Provide the (x, y) coordinate of the cell's center where the given text is located.  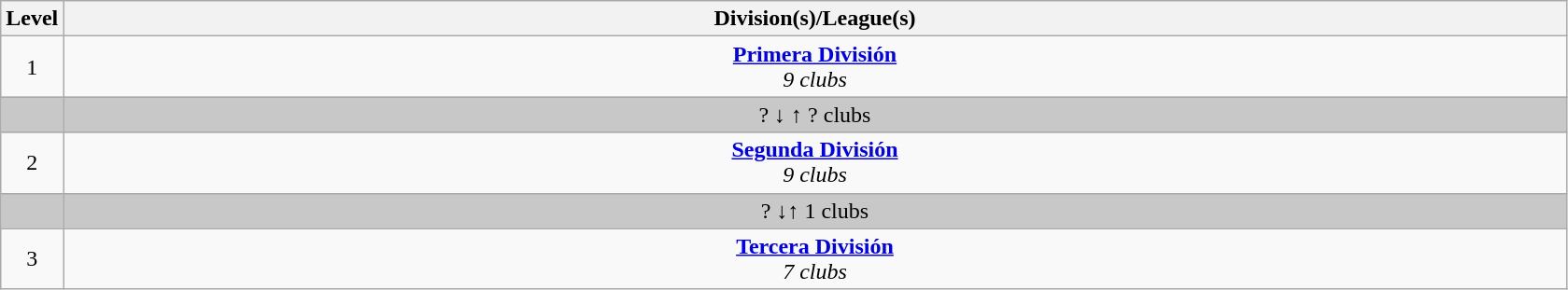
3 (32, 259)
Segunda División9 clubs (814, 162)
Level (32, 19)
Tercera División7 clubs (814, 259)
Primera División9 clubs (814, 67)
? ↓↑ 1 clubs (814, 211)
1 (32, 67)
2 (32, 162)
Division(s)/League(s) (814, 19)
? ↓ ↑ ? clubs (814, 115)
